From the cell containing the given text, extract its center point as (X, Y) coordinate. 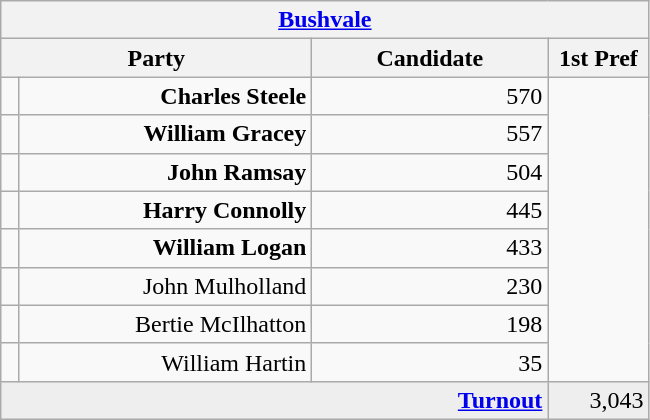
Bushvale (325, 20)
William Hartin (166, 362)
570 (430, 96)
Charles Steele (166, 96)
Bertie McIlhatton (166, 324)
557 (430, 134)
35 (430, 362)
William Logan (166, 248)
198 (430, 324)
Turnout (274, 400)
Party (156, 58)
William Gracey (166, 134)
3,043 (598, 400)
445 (430, 210)
433 (430, 248)
504 (430, 172)
1st Pref (598, 58)
John Mulholland (166, 286)
Candidate (430, 58)
230 (430, 286)
John Ramsay (166, 172)
Harry Connolly (166, 210)
